Return the (X, Y) coordinate for the center point of the cell that contains the specified text.  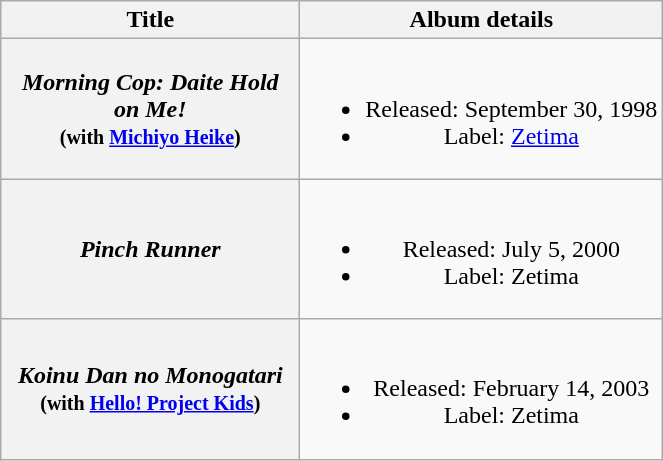
Released: February 14, 2003Label: Zetima (482, 389)
Released: July 5, 2000Label: Zetima (482, 249)
Koinu Dan no Monogatari(with Hello! Project Kids) (150, 389)
Title (150, 20)
Pinch Runner (150, 249)
Morning Cop: Daite Hold on Me!(with Michiyo Heike) (150, 109)
Album details (482, 20)
Released: September 30, 1998Label: Zetima (482, 109)
